Identify which cell holds the provided text, then report its [X, Y] central coordinate. 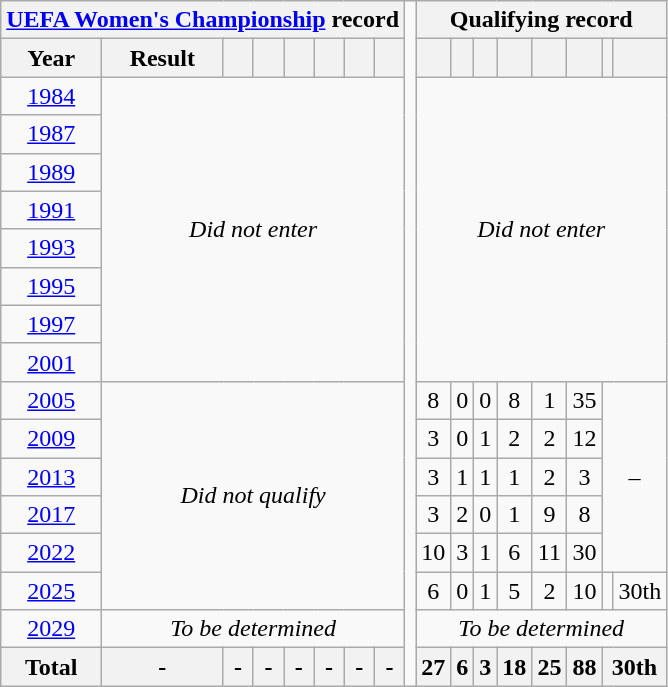
Year [52, 58]
Result [162, 58]
1997 [52, 324]
UEFA Women's Championship record [203, 20]
Did not qualify [254, 495]
2009 [52, 438]
1984 [52, 96]
9 [550, 515]
2013 [52, 477]
– [634, 476]
25 [550, 667]
2001 [52, 362]
2005 [52, 400]
1993 [52, 248]
12 [584, 438]
Qualifying record [542, 20]
2025 [52, 591]
1991 [52, 210]
1989 [52, 172]
27 [434, 667]
2029 [52, 629]
5 [514, 591]
88 [584, 667]
30 [584, 553]
2022 [52, 553]
11 [550, 553]
2017 [52, 515]
35 [584, 400]
1995 [52, 286]
1987 [52, 134]
18 [514, 667]
Total [52, 667]
